Extract the [X, Y] coordinate from the center of the cell holding the provided text.  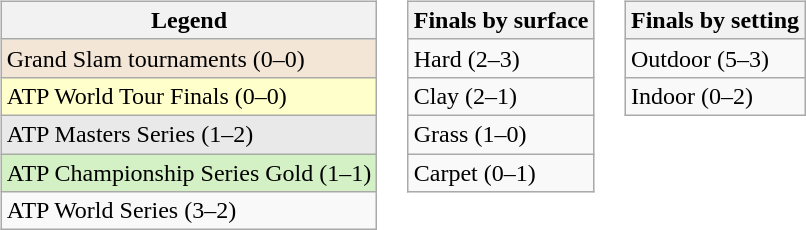
Legend [188, 20]
ATP World Series (3–2) [188, 211]
ATP World Tour Finals (0–0) [188, 96]
ATP Championship Series Gold (1–1) [188, 173]
Grass (1–0) [501, 134]
Outdoor (5–3) [714, 58]
Indoor (0–2) [714, 96]
Grand Slam tournaments (0–0) [188, 58]
Finals by setting [714, 20]
Hard (2–3) [501, 58]
Finals by surface [501, 20]
ATP Masters Series (1–2) [188, 134]
Carpet (0–1) [501, 173]
Clay (2–1) [501, 96]
